Pinpoint the cell where the given text exists, returning its (x, y) midpoint coordinate. 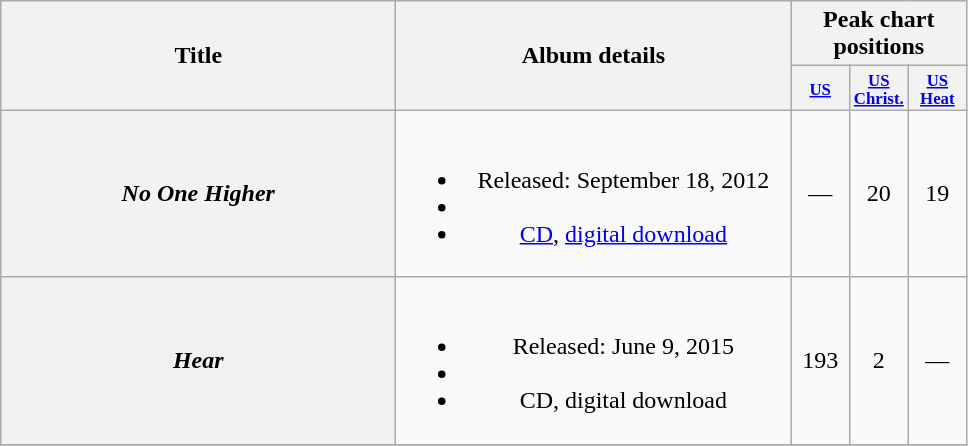
No One Higher (198, 194)
Peak chart positions (879, 34)
19 (938, 194)
193 (820, 360)
USChrist. (878, 88)
2 (878, 360)
Title (198, 56)
Released: September 18, 2012CD, digital download (594, 194)
Hear (198, 360)
Released: June 9, 2015CD, digital download (594, 360)
US (820, 88)
USHeat (938, 88)
Album details (594, 56)
20 (878, 194)
